Scan for the cell matching the given text and deliver its (X, Y) coordinate at center. 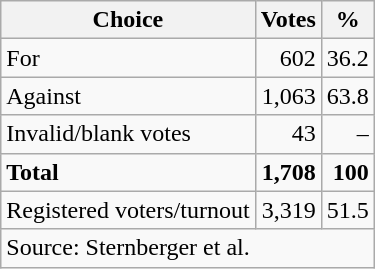
Against (128, 96)
100 (348, 172)
For (128, 58)
Source: Sternberger et al. (188, 248)
Total (128, 172)
Choice (128, 20)
43 (288, 134)
Votes (288, 20)
51.5 (348, 210)
602 (288, 58)
3,319 (288, 210)
1,063 (288, 96)
1,708 (288, 172)
36.2 (348, 58)
– (348, 134)
Invalid/blank votes (128, 134)
63.8 (348, 96)
% (348, 20)
Registered voters/turnout (128, 210)
